Return the [X, Y] coordinate for the center point of the cell that contains the specified text.  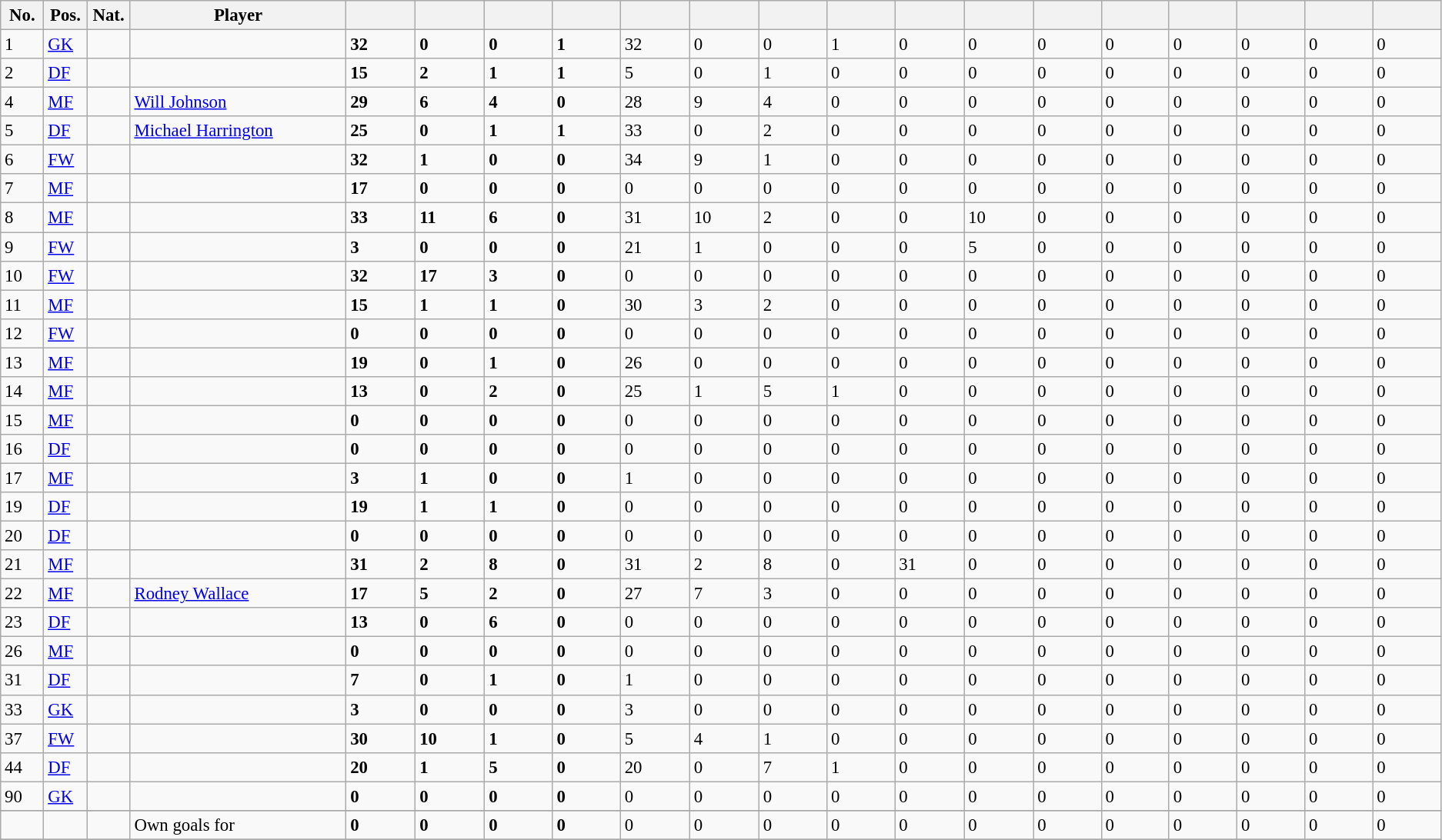
28 [655, 102]
90 [22, 796]
22 [22, 594]
Michael Harrington [239, 131]
Pos. [65, 15]
Rodney Wallace [239, 594]
12 [22, 333]
Will Johnson [239, 102]
34 [655, 160]
14 [22, 392]
Own goals for [239, 825]
16 [22, 449]
23 [22, 622]
29 [381, 102]
Nat. [108, 15]
37 [22, 738]
Player [239, 15]
44 [22, 767]
27 [655, 594]
No. [22, 15]
